Locate the cell with the specified text and output its (x, y) center coordinate. 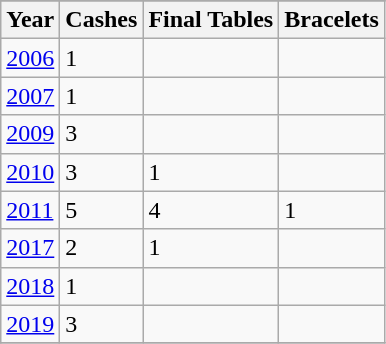
5 (102, 210)
2006 (30, 58)
Year (30, 20)
Final Tables (211, 20)
Cashes (102, 20)
2007 (30, 96)
2018 (30, 286)
2011 (30, 210)
2010 (30, 172)
Bracelets (332, 20)
2017 (30, 248)
2 (102, 248)
2009 (30, 134)
4 (211, 210)
2019 (30, 324)
